For the text-containing cell, return its midpoint in (X, Y) coordinate format. 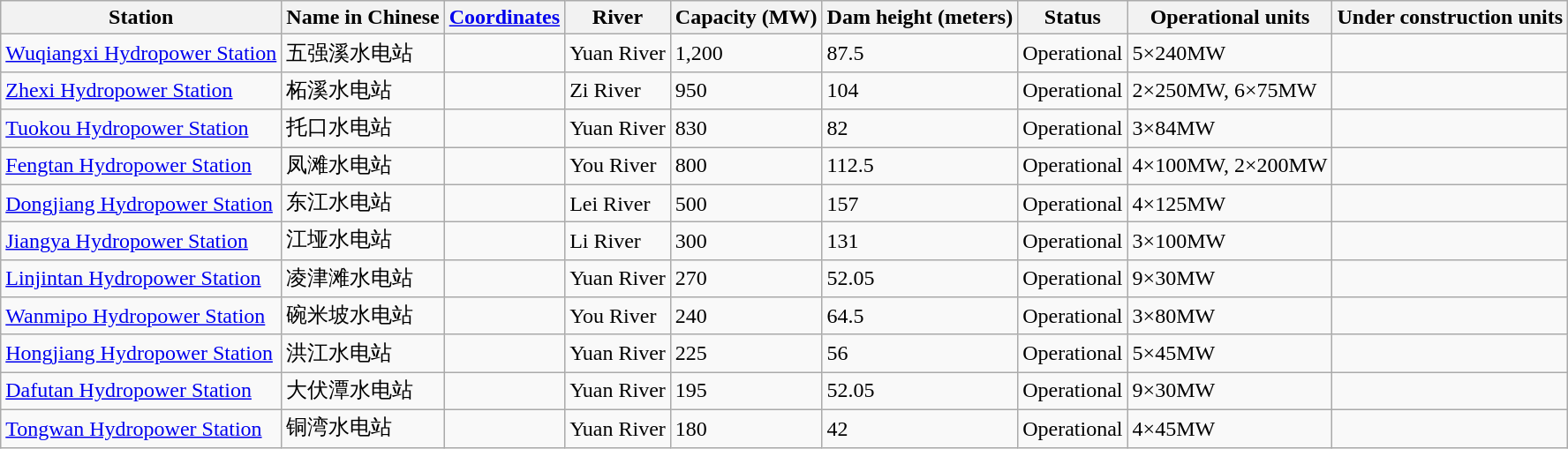
950 (746, 90)
157 (920, 203)
Fengtan Hydropower Station (141, 166)
64.5 (920, 316)
Status (1073, 18)
Tuokou Hydropower Station (141, 129)
凌津滩水电站 (363, 279)
42 (920, 429)
5×240MW (1230, 53)
500 (746, 203)
5×45MW (1230, 353)
Tongwan Hydropower Station (141, 429)
56 (920, 353)
3×100MW (1230, 242)
Wanmipo Hydropower Station (141, 316)
Jiangya Hydropower Station (141, 242)
180 (746, 429)
270 (746, 279)
Dam height (meters) (920, 18)
Linjintan Hydropower Station (141, 279)
东江水电站 (363, 203)
1,200 (746, 53)
195 (746, 392)
87.5 (920, 53)
3×84MW (1230, 129)
Li River (618, 242)
225 (746, 353)
River (618, 18)
2×250MW, 6×75MW (1230, 90)
4×45MW (1230, 429)
131 (920, 242)
Wuqiangxi Hydropower Station (141, 53)
Zhexi Hydropower Station (141, 90)
Lei River (618, 203)
Coordinates (504, 18)
800 (746, 166)
Hongjiang Hydropower Station (141, 353)
铜湾水电站 (363, 429)
洪江水电站 (363, 353)
300 (746, 242)
碗米坡水电站 (363, 316)
830 (746, 129)
Capacity (MW) (746, 18)
Zi River (618, 90)
五强溪水电站 (363, 53)
托口水电站 (363, 129)
Dafutan Hydropower Station (141, 392)
Operational units (1230, 18)
3×80MW (1230, 316)
柘溪水电站 (363, 90)
4×125MW (1230, 203)
240 (746, 316)
Dongjiang Hydropower Station (141, 203)
大伏潭水电站 (363, 392)
江垭水电站 (363, 242)
4×100MW, 2×200MW (1230, 166)
112.5 (920, 166)
Station (141, 18)
Under construction units (1450, 18)
82 (920, 129)
Name in Chinese (363, 18)
凤滩水电站 (363, 166)
104 (920, 90)
